Search for the cell housing the specified text and yield its (X, Y) center coordinate. 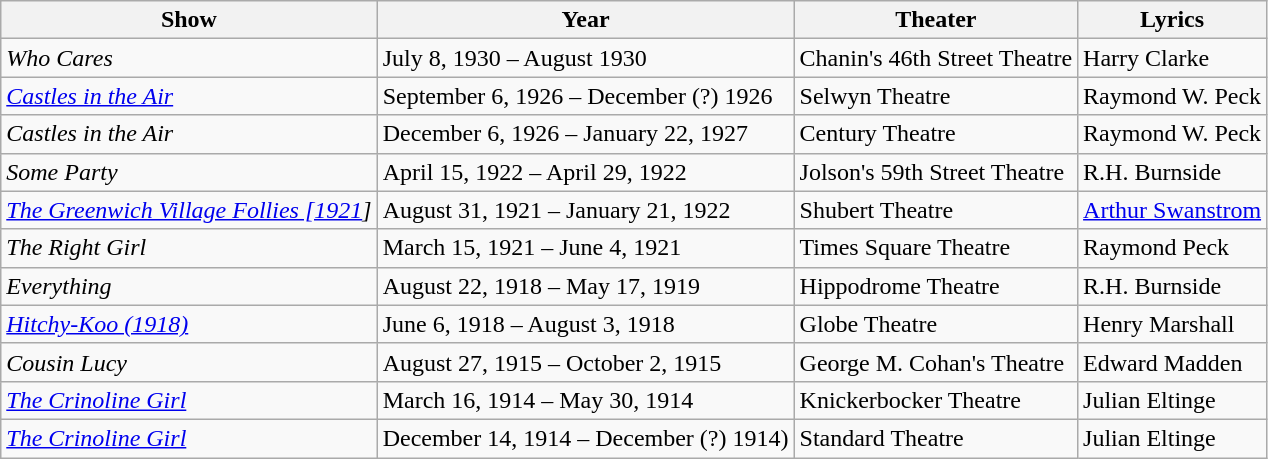
Chanin's 46th Street Theatre (936, 58)
Knickerbocker Theatre (936, 400)
Arthur Swanstrom (1172, 210)
Raymond Peck (1172, 248)
Edward Madden (1172, 362)
Cousin Lucy (189, 362)
Show (189, 20)
Globe Theatre (936, 324)
June 6, 1918 – August 3, 1918 (586, 324)
Times Square Theatre (936, 248)
September 6, 1926 – December (?) 1926 (586, 96)
Everything (189, 286)
George M. Cohan's Theatre (936, 362)
Theater (936, 20)
December 6, 1926 – January 22, 1927 (586, 134)
The Greenwich Village Follies [1921] (189, 210)
April 15, 1922 – April 29, 1922 (586, 172)
Lyrics (1172, 20)
Standard Theatre (936, 438)
Henry Marshall (1172, 324)
Century Theatre (936, 134)
August 27, 1915 – October 2, 1915 (586, 362)
Year (586, 20)
August 22, 1918 – May 17, 1919 (586, 286)
Jolson's 59th Street Theatre (936, 172)
July 8, 1930 – August 1930 (586, 58)
March 16, 1914 – May 30, 1914 (586, 400)
Shubert Theatre (936, 210)
August 31, 1921 – January 21, 1922 (586, 210)
Who Cares (189, 58)
Harry Clarke (1172, 58)
Hippodrome Theatre (936, 286)
Selwyn Theatre (936, 96)
The Right Girl (189, 248)
Some Party (189, 172)
December 14, 1914 – December (?) 1914) (586, 438)
March 15, 1921 – June 4, 1921 (586, 248)
Hitchy-Koo (1918) (189, 324)
